Determine the (x, y) coordinate at the center of the cell enclosing the given text.  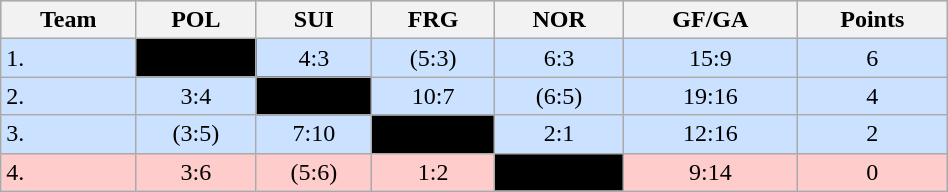
4:3 (314, 58)
15:9 (710, 58)
POL (196, 20)
3:4 (196, 96)
(5:3) (432, 58)
2. (68, 96)
FRG (432, 20)
1:2 (432, 172)
(3:5) (196, 134)
3:6 (196, 172)
4. (68, 172)
NOR (560, 20)
0 (872, 172)
10:7 (432, 96)
Points (872, 20)
12:16 (710, 134)
19:16 (710, 96)
6:3 (560, 58)
(5:6) (314, 172)
4 (872, 96)
2 (872, 134)
GF/GA (710, 20)
6 (872, 58)
(6:5) (560, 96)
SUI (314, 20)
9:14 (710, 172)
1. (68, 58)
2:1 (560, 134)
3. (68, 134)
Team (68, 20)
7:10 (314, 134)
